Find where the given text appears and provide that cell's center as [X, Y] coordinate. 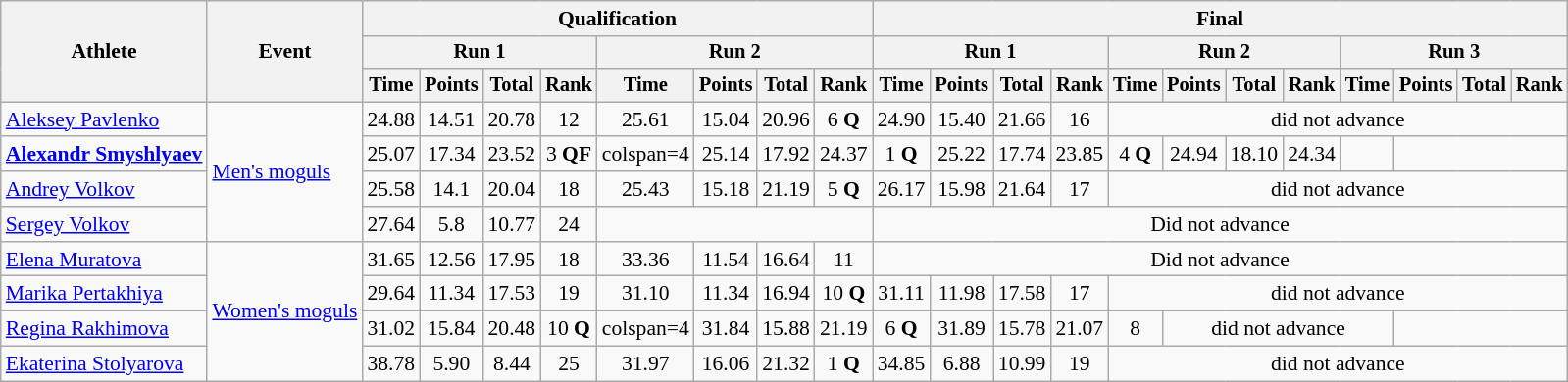
21.66 [1022, 119]
31.10 [645, 294]
20.78 [512, 119]
5.8 [451, 224]
15.18 [726, 189]
33.36 [645, 260]
14.51 [451, 119]
12 [569, 119]
17.92 [786, 155]
17.53 [512, 294]
15.84 [451, 329]
15.78 [1022, 329]
3 QF [569, 155]
4 Q [1136, 155]
10.77 [512, 224]
15.40 [961, 119]
34.85 [902, 364]
17.74 [1022, 155]
25.14 [726, 155]
23.85 [1079, 155]
31.65 [390, 260]
8.44 [512, 364]
20.96 [786, 119]
Elena Muratova [104, 260]
Sergey Volkov [104, 224]
20.48 [512, 329]
25.58 [390, 189]
21.32 [786, 364]
24.90 [902, 119]
25.07 [390, 155]
25 [569, 364]
24 [569, 224]
8 [1136, 329]
5 Q [843, 189]
Ekaterina Stolyarova [104, 364]
Regina Rakhimova [104, 329]
5.90 [451, 364]
16 [1079, 119]
20.04 [512, 189]
Qualification [617, 19]
25.43 [645, 189]
Women's moguls [284, 311]
31.84 [726, 329]
14.1 [451, 189]
21.07 [1079, 329]
23.52 [512, 155]
Athlete [104, 51]
16.94 [786, 294]
17.34 [451, 155]
15.98 [961, 189]
11.98 [961, 294]
Run 3 [1453, 53]
Final [1220, 19]
11.54 [726, 260]
24.94 [1193, 155]
29.64 [390, 294]
24.37 [843, 155]
6.88 [961, 364]
Marika Pertakhiya [104, 294]
15.04 [726, 119]
10.99 [1022, 364]
21.64 [1022, 189]
31.97 [645, 364]
27.64 [390, 224]
24.88 [390, 119]
Andrey Volkov [104, 189]
16.06 [726, 364]
Men's moguls [284, 171]
25.61 [645, 119]
31.89 [961, 329]
17.58 [1022, 294]
26.17 [902, 189]
16.64 [786, 260]
31.02 [390, 329]
24.34 [1312, 155]
31.11 [902, 294]
Alexandr Smyshlyaev [104, 155]
Event [284, 51]
25.22 [961, 155]
12.56 [451, 260]
15.88 [786, 329]
17.95 [512, 260]
18.10 [1255, 155]
11 [843, 260]
Aleksey Pavlenko [104, 119]
38.78 [390, 364]
